Identify which cell holds the provided text, then report its [X, Y] central coordinate. 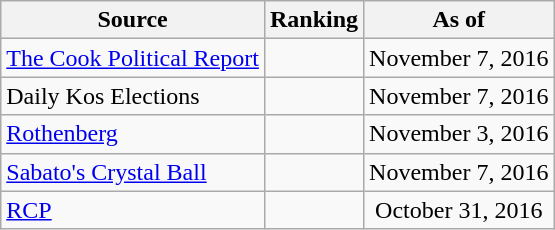
Rothenberg [133, 134]
November 3, 2016 [459, 134]
Daily Kos Elections [133, 96]
Source [133, 20]
Ranking [314, 20]
The Cook Political Report [133, 58]
October 31, 2016 [459, 210]
As of [459, 20]
RCP [133, 210]
Sabato's Crystal Ball [133, 172]
